Return [X, Y] of the center of cell containing provided text 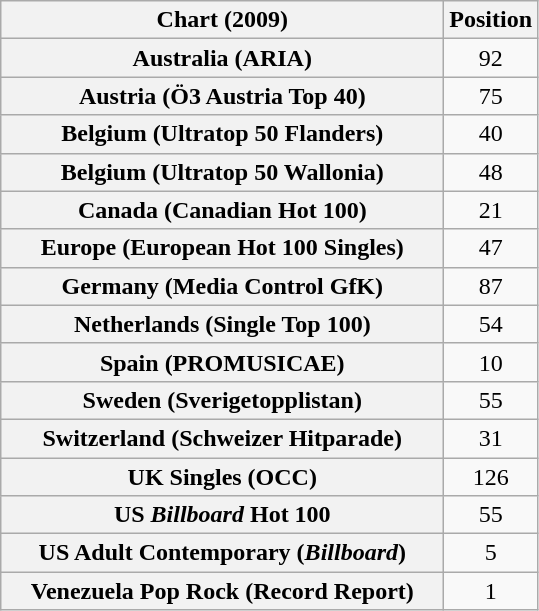
126 [491, 477]
Chart (2009) [222, 20]
Canada (Canadian Hot 100) [222, 210]
87 [491, 286]
UK Singles (OCC) [222, 477]
75 [491, 96]
Netherlands (Single Top 100) [222, 324]
21 [491, 210]
Austria (Ö3 Austria Top 40) [222, 96]
54 [491, 324]
40 [491, 134]
US Billboard Hot 100 [222, 515]
Sweden (Sverigetopplistan) [222, 400]
Venezuela Pop Rock (Record Report) [222, 591]
92 [491, 58]
Switzerland (Schweizer Hitparade) [222, 438]
Belgium (Ultratop 50 Flanders) [222, 134]
Position [491, 20]
1 [491, 591]
Germany (Media Control GfK) [222, 286]
Europe (European Hot 100 Singles) [222, 248]
Australia (ARIA) [222, 58]
10 [491, 362]
31 [491, 438]
5 [491, 553]
Spain (PROMUSICAE) [222, 362]
48 [491, 172]
US Adult Contemporary (Billboard) [222, 553]
47 [491, 248]
Belgium (Ultratop 50 Wallonia) [222, 172]
